Provide the (x, y) coordinate of the cell's center where the given text is located.  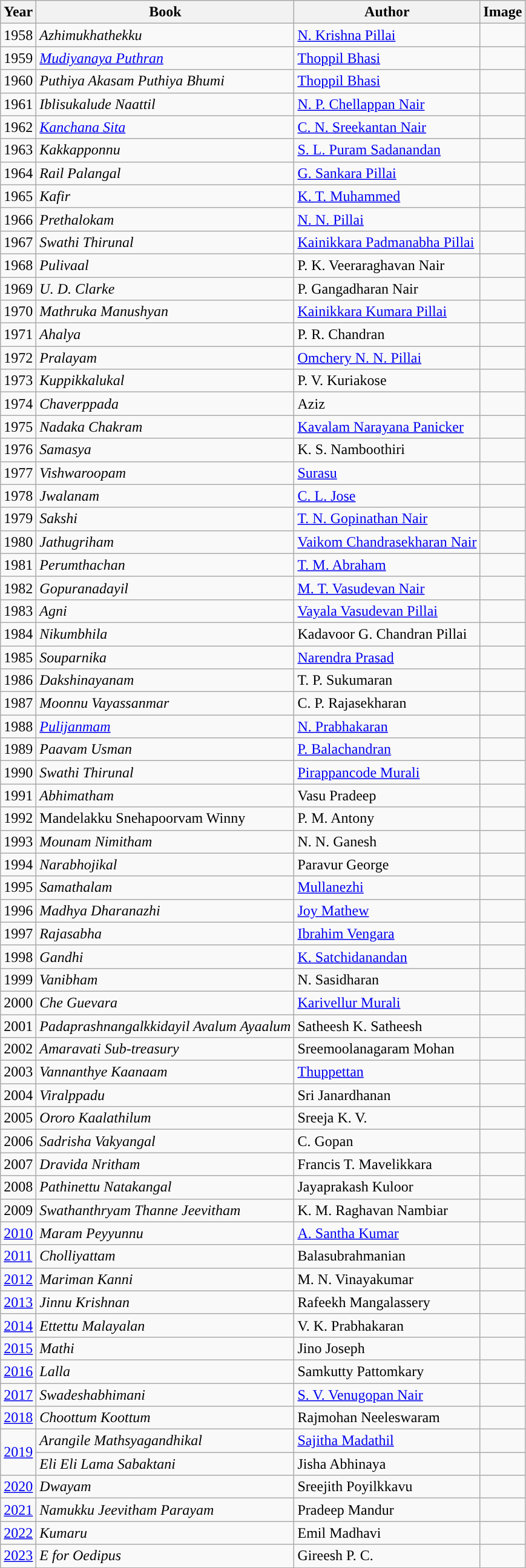
Chaverppada (165, 404)
2006 (18, 1141)
P. Balachandran (387, 749)
1999 (18, 980)
Perumthachan (165, 565)
1997 (18, 934)
Pirappancode Murali (387, 772)
2018 (18, 1418)
Nadaka Chakram (165, 427)
Author (387, 12)
Vannanthye Kaanaam (165, 1072)
Francis T. Mavelikkara (387, 1164)
Pulijanmam (165, 726)
Thuppettan (387, 1072)
1991 (18, 796)
1964 (18, 173)
1990 (18, 772)
K. S. Namboothiri (387, 450)
Dwayam (165, 1487)
Choottum Koottum (165, 1418)
Ororo Kaalathilum (165, 1118)
Cholliyattam (165, 1256)
G. Sankara Pillai (387, 173)
1995 (18, 888)
Book (165, 12)
M. N. Vinayakumar (387, 1279)
M. T. Vasudevan Nair (387, 588)
Mathruka Manushyan (165, 312)
Rajmohan Neeleswaram (387, 1418)
Jayaprakash Kuloor (387, 1187)
Emil Madhavi (387, 1533)
Vishwaroopam (165, 473)
P. K. Veeraraghavan Nair (387, 265)
2023 (18, 1556)
Viralppadu (165, 1095)
Samathalam (165, 888)
Pulivaal (165, 265)
Paavam Usman (165, 749)
Azhimukhathekku (165, 35)
2004 (18, 1095)
2016 (18, 1371)
2021 (18, 1510)
Pralayam (165, 358)
2001 (18, 1026)
1972 (18, 358)
Lalla (165, 1371)
1967 (18, 242)
1963 (18, 150)
1959 (18, 58)
Narendra Prasad (387, 657)
Kavalam Narayana Panicker (387, 427)
U. D. Clarke (165, 289)
N. P. Chellappan Nair (387, 104)
Kainikkara Padmanabha Pillai (387, 242)
1983 (18, 611)
2013 (18, 1302)
C. N. Sreekantan Nair (387, 127)
1978 (18, 496)
Maram Peyyunnu (165, 1233)
C. P. Rajasekharan (387, 703)
Balasubrahmanian (387, 1256)
Omchery N. N. Pillai (387, 358)
Karivellur Murali (387, 1003)
Amaravati Sub-treasury (165, 1049)
Vaikom Chandrasekharan Nair (387, 542)
Vayala Vasudevan Pillai (387, 611)
Sreeja K. V. (387, 1118)
Kumaru (165, 1533)
2012 (18, 1279)
1968 (18, 265)
S. L. Puram Sadanandan (387, 150)
Sreemoolanagaram Mohan (387, 1049)
Vanibham (165, 980)
Sri Janardhanan (387, 1095)
Padaprashnangalkkidayil Avalum Ayaalum (165, 1026)
1989 (18, 749)
1988 (18, 726)
Gopuranadayil (165, 588)
2005 (18, 1118)
1986 (18, 680)
1958 (18, 35)
Narabhojikal (165, 865)
Gandhi (165, 957)
2014 (18, 1325)
Surasu (387, 473)
P. R. Chandran (387, 335)
Satheesh K. Satheesh (387, 1026)
Samkutty Pattomkary (387, 1371)
Jinnu Krishnan (165, 1302)
2019 (18, 1452)
Puthiya Akasam Puthiya Bhumi (165, 81)
1962 (18, 127)
N. Prabhakaran (387, 726)
Eli Eli Lama Sabaktani (165, 1464)
1979 (18, 519)
1971 (18, 335)
Sajitha Madathil (387, 1441)
1984 (18, 634)
Paravur George (387, 865)
S. V. Venugopan Nair (387, 1394)
Sakshi (165, 519)
Iblisukalude Naattil (165, 104)
T. P. Sukumaran (387, 680)
Abhimatham (165, 796)
Agni (165, 611)
2011 (18, 1256)
1960 (18, 81)
1980 (18, 542)
Mandelakku Snehapoorvam Winny (165, 819)
Pradeep Mandur (387, 1510)
1981 (18, 565)
Arangile Mathsyagandhikal (165, 1441)
1965 (18, 196)
Swathanthryam Thanne Jeevitham (165, 1210)
2007 (18, 1164)
Gireesh P. C. (387, 1556)
1998 (18, 957)
Che Guevara (165, 1003)
T. N. Gopinathan Nair (387, 519)
Souparnika (165, 657)
Jino Joseph (387, 1348)
Madhya Dharanazhi (165, 911)
2000 (18, 1003)
1992 (18, 819)
2010 (18, 1233)
Pathinettu Natakangal (165, 1187)
1996 (18, 911)
2020 (18, 1487)
1985 (18, 657)
Rajasabha (165, 934)
Swadeshabhimani (165, 1394)
Samasya (165, 450)
P. V. Kuriakose (387, 381)
Dakshinayanam (165, 680)
Year (18, 12)
Kadavoor G. Chandran Pillai (387, 634)
Prethalokam (165, 219)
1969 (18, 289)
Ahalya (165, 335)
2017 (18, 1394)
N. N. Ganesh (387, 842)
Kakkapponnu (165, 150)
N. Sasidharan (387, 980)
Rail Palangal (165, 173)
Kuppikkalukal (165, 381)
Mullanezhi (387, 888)
A. Santha Kumar (387, 1233)
Jisha Abhinaya (387, 1464)
C. Gopan (387, 1141)
Mariman Kanni (165, 1279)
1993 (18, 842)
P. M. Antony (387, 819)
1975 (18, 427)
Sreejith Poyilkkavu (387, 1487)
1982 (18, 588)
1961 (18, 104)
1987 (18, 703)
Vasu Pradeep (387, 796)
2022 (18, 1533)
Dravida Nritham (165, 1164)
K. M. Raghavan Nambiar (387, 1210)
2003 (18, 1072)
Jathugriham (165, 542)
Kanchana Sita (165, 127)
1966 (18, 219)
2009 (18, 1210)
Jwalanam (165, 496)
Kainikkara Kumara Pillai (387, 312)
1970 (18, 312)
1994 (18, 865)
Aziz (387, 404)
2015 (18, 1348)
P. Gangadharan Nair (387, 289)
N. Krishna Pillai (387, 35)
Mounam Nimitham (165, 842)
1976 (18, 450)
Kafir (165, 196)
Mudiyanaya Puthran (165, 58)
2008 (18, 1187)
Ibrahim Vengara (387, 934)
Mathi (165, 1348)
Image (502, 12)
Namukku Jeevitham Parayam (165, 1510)
Rafeekh Mangalassery (387, 1302)
E for Oedipus (165, 1556)
1974 (18, 404)
C. L. Jose (387, 496)
T. M. Abraham (387, 565)
1973 (18, 381)
2002 (18, 1049)
K. T. Muhammed (387, 196)
Ettettu Malayalan (165, 1325)
Sadrisha Vakyangal (165, 1141)
1977 (18, 473)
Joy Mathew (387, 911)
Nikumbhila (165, 634)
Moonnu Vayassanmar (165, 703)
N. N. Pillai (387, 219)
K. Satchidanandan (387, 957)
V. K. Prabhakaran (387, 1325)
